Find where the given text appears and provide that cell's center as (x, y) coordinate. 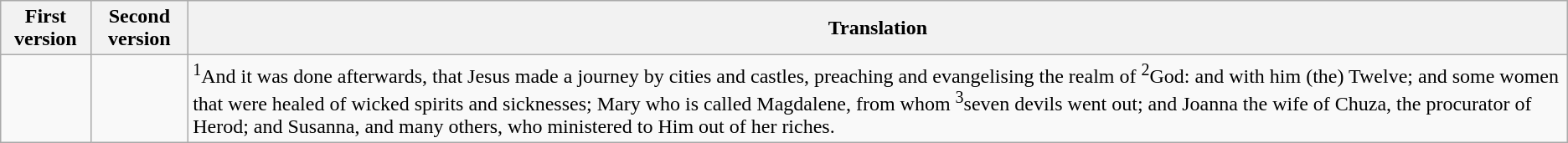
First version (45, 28)
Second version (139, 28)
Translation (878, 28)
